Locate the cell with the specified text and output its [x, y] center coordinate. 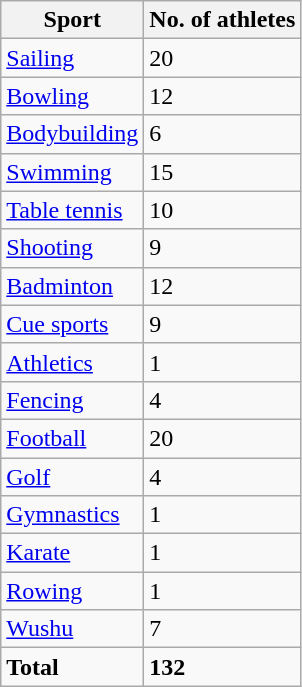
Athletics [72, 362]
132 [222, 667]
10 [222, 210]
Fencing [72, 400]
Cue sports [72, 324]
Swimming [72, 172]
Bodybuilding [72, 134]
Football [72, 438]
Table tennis [72, 210]
Shooting [72, 248]
Gymnastics [72, 515]
7 [222, 629]
Sport [72, 20]
Rowing [72, 591]
No. of athletes [222, 20]
Sailing [72, 58]
Badminton [72, 286]
6 [222, 134]
Golf [72, 477]
Total [72, 667]
Karate [72, 553]
15 [222, 172]
Bowling [72, 96]
Wushu [72, 629]
